Detect which cell encompasses the target text, then output its [x, y] center coordinate. 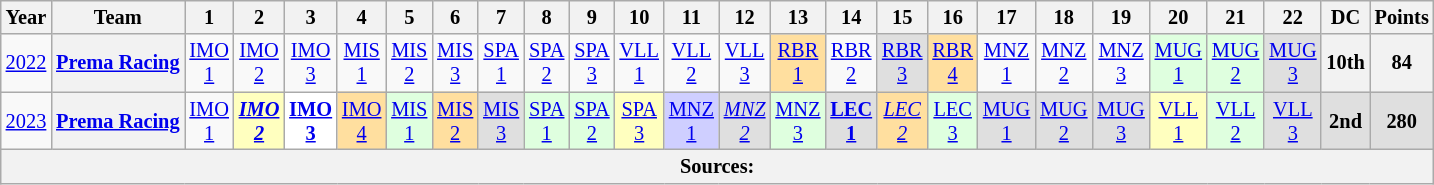
Year [26, 17]
IMO4 [362, 121]
2nd [1345, 121]
22 [1292, 17]
6 [455, 17]
17 [1006, 17]
15 [902, 17]
Sources: [718, 166]
3 [310, 17]
RBR1 [798, 63]
5 [409, 17]
13 [798, 17]
1 [208, 17]
19 [1120, 17]
2022 [26, 63]
RBR3 [902, 63]
4 [362, 17]
21 [1236, 17]
2 [259, 17]
10th [1345, 63]
DC [1345, 17]
Team [118, 17]
Points [1402, 17]
12 [745, 17]
LEC3 [952, 121]
16 [952, 17]
9 [592, 17]
18 [1064, 17]
11 [692, 17]
280 [1402, 121]
7 [501, 17]
RBR4 [952, 63]
LEC2 [902, 121]
14 [851, 17]
2023 [26, 121]
8 [546, 17]
10 [640, 17]
20 [1178, 17]
84 [1402, 63]
LEC1 [851, 121]
RBR2 [851, 63]
